Capture the cell that displays the provided text and extract its [X, Y] central coordinate. 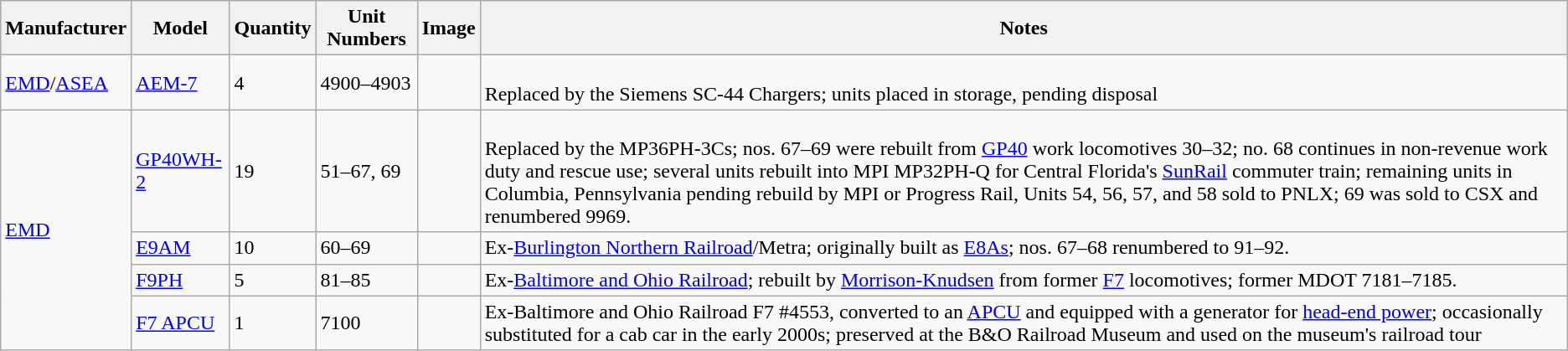
Quantity [273, 28]
4900–4903 [367, 82]
1 [273, 323]
5 [273, 280]
Image [449, 28]
E9AM [181, 248]
7100 [367, 323]
4 [273, 82]
AEM-7 [181, 82]
EMD [66, 230]
51–67, 69 [367, 171]
EMD/ASEA [66, 82]
81–85 [367, 280]
10 [273, 248]
Replaced by the Siemens SC-44 Chargers; units placed in storage, pending disposal [1024, 82]
Unit Numbers [367, 28]
Ex-Burlington Northern Railroad/Metra; originally built as E8As; nos. 67–68 renumbered to 91–92. [1024, 248]
Notes [1024, 28]
Manufacturer [66, 28]
F9PH [181, 280]
GP40WH-2 [181, 171]
Ex-Baltimore and Ohio Railroad; rebuilt by Morrison-Knudsen from former F7 locomotives; former MDOT 7181–7185. [1024, 280]
F7 APCU [181, 323]
60–69 [367, 248]
Model [181, 28]
19 [273, 171]
